Capture the cell that displays the provided text and extract its (X, Y) central coordinate. 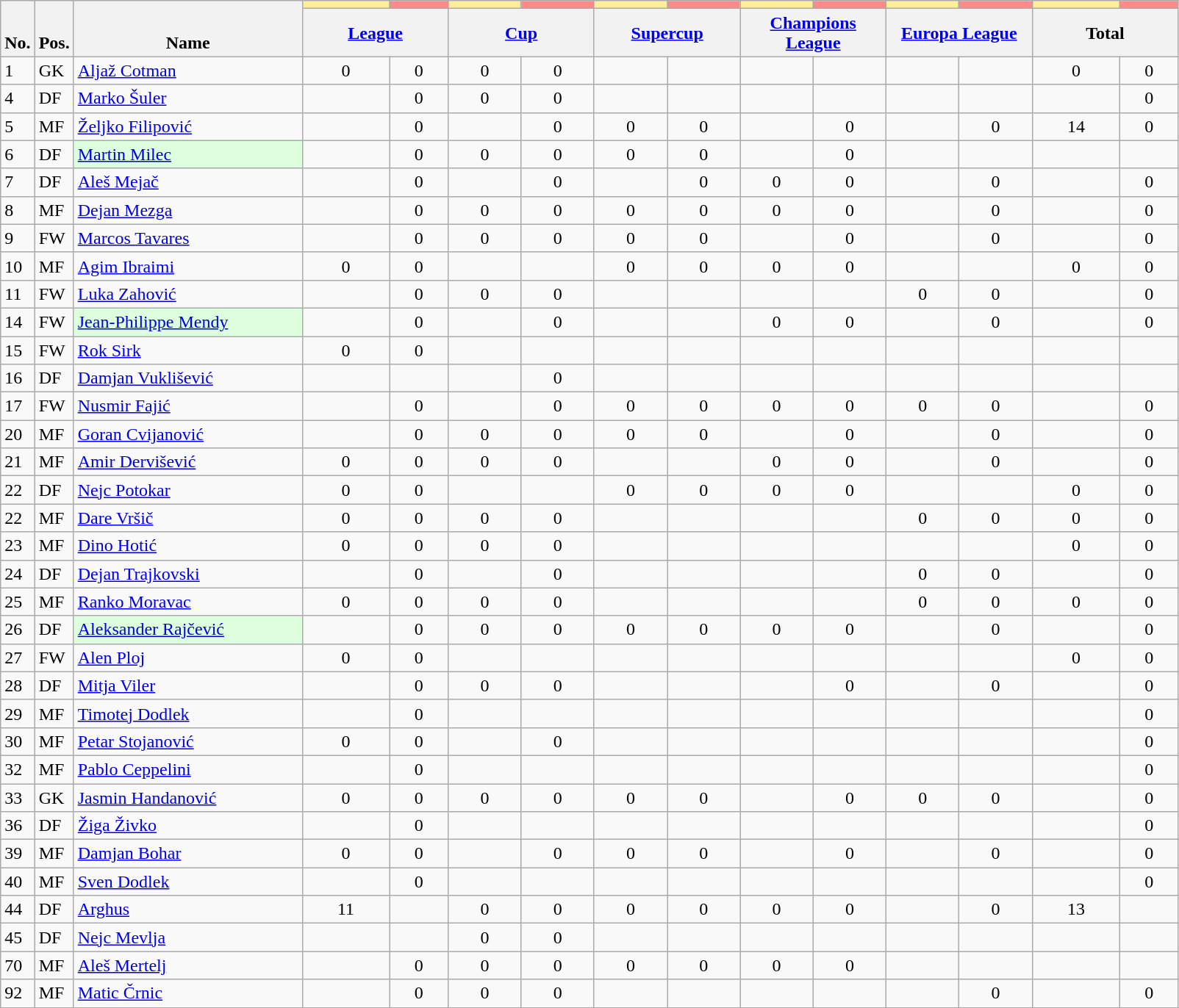
Goran Cvijanović (188, 434)
5 (18, 126)
Amir Dervišević (188, 462)
10 (18, 266)
26 (18, 630)
Timotej Dodlek (188, 713)
Aljaž Cotman (188, 71)
21 (18, 462)
Jasmin Handanović (188, 797)
Nejc Mevlja (188, 937)
6 (18, 154)
28 (18, 685)
Mitja Viler (188, 685)
Name (188, 29)
Aleš Mertelj (188, 965)
30 (18, 741)
Damjan Bohar (188, 854)
Agim Ibraimi (188, 266)
32 (18, 769)
25 (18, 602)
23 (18, 546)
Nejc Potokar (188, 490)
20 (18, 434)
Pablo Ceppelini (188, 769)
Total (1105, 32)
Aleš Mejač (188, 182)
24 (18, 574)
No. (18, 29)
8 (18, 210)
70 (18, 965)
40 (18, 882)
45 (18, 937)
Željko Filipović (188, 126)
Marcos Tavares (188, 238)
Martin Milec (188, 154)
Sven Dodlek (188, 882)
Petar Stojanović (188, 741)
44 (18, 910)
33 (18, 797)
Nusmir Fajić (188, 406)
Pos. (54, 29)
7 (18, 182)
Alen Ploj (188, 658)
League (375, 32)
17 (18, 406)
36 (18, 826)
Ranko Moravac (188, 602)
Damjan Vuklišević (188, 378)
Luka Zahović (188, 294)
Dejan Mezga (188, 210)
Jean-Philippe Mendy (188, 322)
Aleksander Rajčević (188, 630)
13 (1076, 910)
9 (18, 238)
Dejan Trajkovski (188, 574)
Supercup (667, 32)
Dino Hotić (188, 546)
Matic Črnic (188, 993)
4 (18, 98)
Dare Vršič (188, 518)
Arghus (188, 910)
Champions League (813, 32)
1 (18, 71)
16 (18, 378)
15 (18, 350)
Europa League (960, 32)
Cup (522, 32)
Rok Sirk (188, 350)
29 (18, 713)
Žiga Živko (188, 826)
92 (18, 993)
Marko Šuler (188, 98)
39 (18, 854)
27 (18, 658)
